Scan for the cell matching the given text and deliver its (X, Y) coordinate at center. 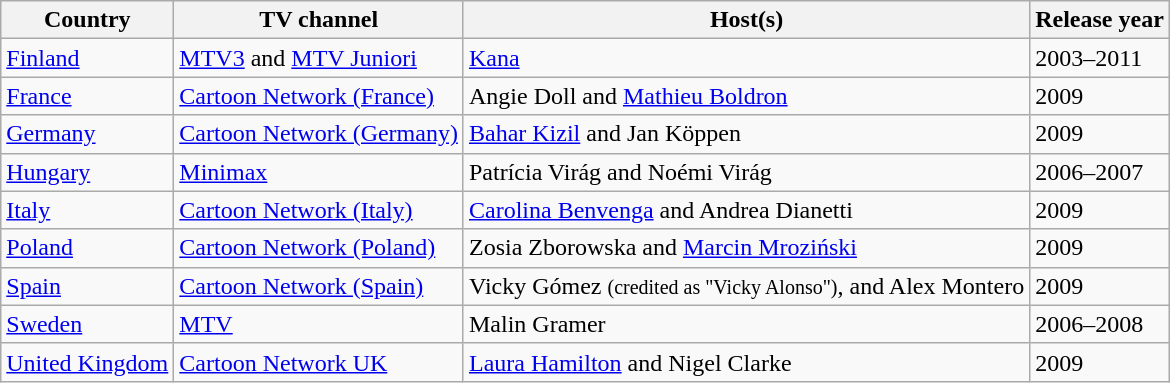
Host(s) (746, 20)
Cartoon Network (Germany) (319, 134)
Bahar Kizil and Jan Köppen (746, 134)
Poland (88, 248)
Italy (88, 210)
Cartoon Network UK (319, 362)
Sweden (88, 324)
France (88, 96)
Cartoon Network (Spain) (319, 286)
Germany (88, 134)
Hungary (88, 172)
Malin Gramer (746, 324)
Kana (746, 58)
Country (88, 20)
2006–2008 (1100, 324)
Cartoon Network (Poland) (319, 248)
TV channel (319, 20)
Patrícia Virág and Noémi Virág (746, 172)
Carolina Benvenga and Andrea Dianetti (746, 210)
Release year (1100, 20)
2003–2011 (1100, 58)
Spain (88, 286)
United Kingdom (88, 362)
Laura Hamilton and Nigel Clarke (746, 362)
Finland (88, 58)
Cartoon Network (Italy) (319, 210)
MTV3 and MTV Juniori (319, 58)
Angie Doll and Mathieu Boldron (746, 96)
Zosia Zborowska and Marcin Mroziński (746, 248)
MTV (319, 324)
Cartoon Network (France) (319, 96)
Minimax (319, 172)
Vicky Gómez (credited as "Vicky Alonso"), and Alex Montero (746, 286)
2006–2007 (1100, 172)
